Provide the [X, Y] coordinate of the cell's center where the given text is located.  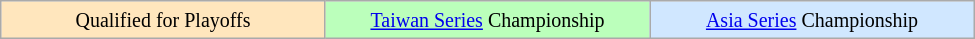
Qualified for Playoffs [163, 20]
Asia Series Championship [812, 20]
Taiwan Series Championship [487, 20]
